Search for the cell housing the specified text and yield its [x, y] center coordinate. 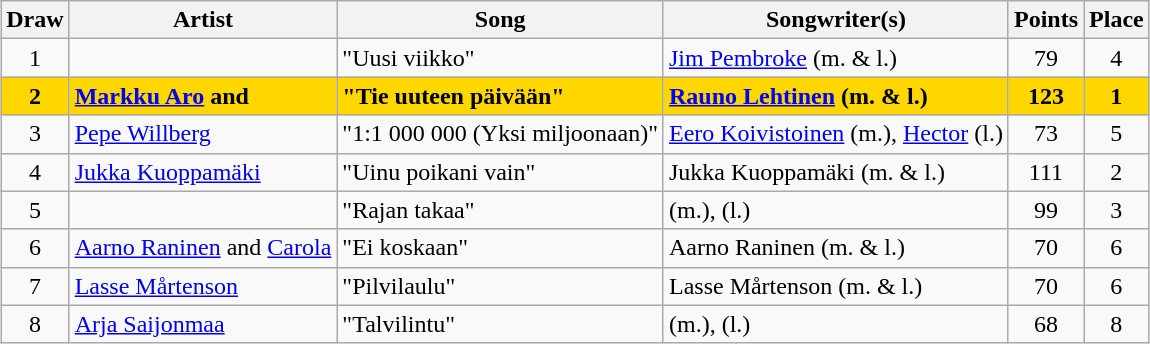
Aarno Raninen and Carola [203, 248]
Rauno Lehtinen (m. & l.) [836, 96]
99 [1046, 210]
7 [35, 286]
"Tie uuteen päivään" [500, 96]
79 [1046, 58]
Lasse Mårtenson [203, 286]
"1:1 000 000 (Yksi miljoonaan)" [500, 134]
Aarno Raninen (m. & l.) [836, 248]
Song [500, 20]
Artist [203, 20]
Points [1046, 20]
Songwriter(s) [836, 20]
"Talvilintu" [500, 324]
123 [1046, 96]
"Pilvilaulu" [500, 286]
Jim Pembroke (m. & l.) [836, 58]
"Uusi viikko" [500, 58]
68 [1046, 324]
"Uinu poikani vain" [500, 172]
73 [1046, 134]
Markku Aro and [203, 96]
"Ei koskaan" [500, 248]
Jukka Kuoppamäki (m. & l.) [836, 172]
111 [1046, 172]
Jukka Kuoppamäki [203, 172]
Place [1117, 20]
Draw [35, 20]
Pepe Willberg [203, 134]
Lasse Mårtenson (m. & l.) [836, 286]
"Rajan takaa" [500, 210]
Arja Saijonmaa [203, 324]
Eero Koivistoinen (m.), Hector (l.) [836, 134]
